Detect which cell encompasses the target text, then output its [x, y] center coordinate. 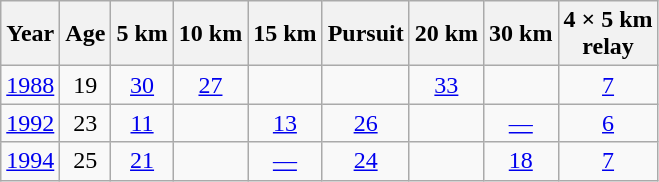
10 km [210, 34]
6 [608, 123]
11 [142, 123]
Pursuit [366, 34]
20 km [446, 34]
1992 [30, 123]
30 [142, 85]
27 [210, 85]
30 km [521, 34]
4 × 5 kmrelay [608, 34]
21 [142, 161]
15 km [285, 34]
25 [86, 161]
1994 [30, 161]
33 [446, 85]
13 [285, 123]
26 [366, 123]
24 [366, 161]
1988 [30, 85]
5 km [142, 34]
23 [86, 123]
19 [86, 85]
18 [521, 161]
Year [30, 34]
Age [86, 34]
